Provide the [X, Y] coordinate of the cell's center where the given text is located.  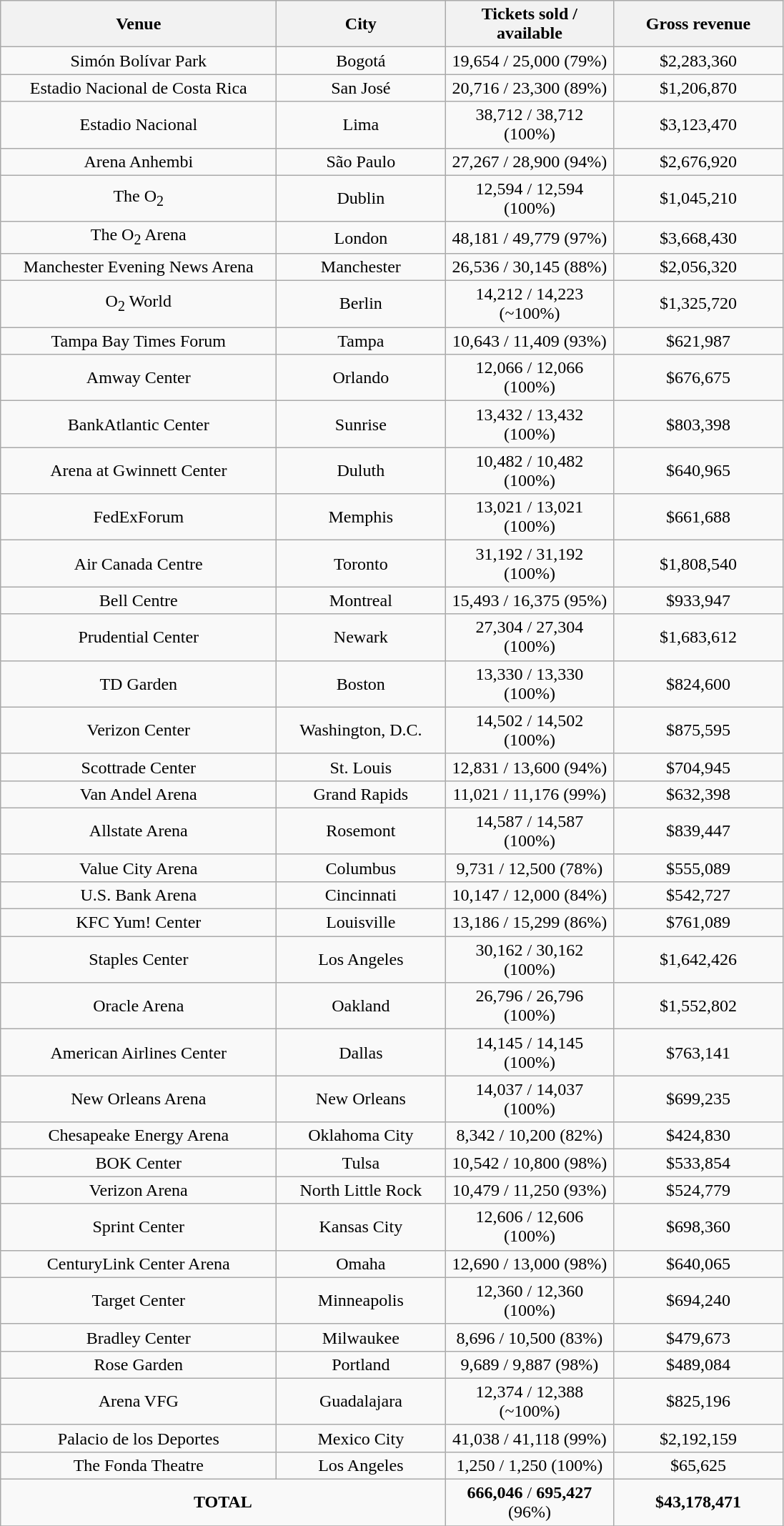
Manchester [361, 267]
10,542 / 10,800 (98%) [530, 1163]
12,690 / 13,000 (98%) [530, 1264]
Chesapeake Energy Arena [139, 1136]
Dallas [361, 1052]
Newark [361, 638]
38,712 / 38,712 (100%) [530, 124]
$933,947 [698, 600]
Simón Bolívar Park [139, 61]
Tulsa [361, 1163]
Prudential Center [139, 638]
Tampa Bay Times Forum [139, 341]
$1,325,720 [698, 304]
Memphis [361, 517]
$803,398 [698, 425]
$875,595 [698, 730]
12,066 / 12,066 (100%) [530, 377]
U.S. Bank Arena [139, 895]
Arena VFG [139, 1401]
Rosemont [361, 831]
$1,552,802 [698, 1006]
$542,727 [698, 895]
13,186 / 15,299 (86%) [530, 923]
$763,141 [698, 1052]
19,654 / 25,000 (79%) [530, 61]
31,192 / 31,192 (100%) [530, 563]
TOTAL [223, 1502]
Tickets sold / available [530, 24]
8,342 / 10,200 (82%) [530, 1136]
$676,675 [698, 377]
Air Canada Centre [139, 563]
30,162 / 30,162 (100%) [530, 959]
$2,283,360 [698, 61]
48,181 / 49,779 (97%) [530, 237]
$2,676,920 [698, 162]
Montreal [361, 600]
Oakland [361, 1006]
Bell Centre [139, 600]
Cincinnati [361, 895]
San José [361, 88]
$555,089 [698, 868]
Washington, D.C. [361, 730]
$621,987 [698, 341]
KFC Yum! Center [139, 923]
Rose Garden [139, 1364]
$479,673 [698, 1337]
27,304 / 27,304 (100%) [530, 638]
North Little Rock [361, 1190]
$640,065 [698, 1264]
27,267 / 28,900 (94%) [530, 162]
Estadio Nacional [139, 124]
Verizon Center [139, 730]
Boston [361, 683]
American Airlines Center [139, 1052]
TD Garden [139, 683]
Allstate Arena [139, 831]
10,147 / 12,000 (84%) [530, 895]
14,212 / 14,223 (~100%) [530, 304]
New Orleans [361, 1099]
11,021 / 11,176 (99%) [530, 794]
$424,830 [698, 1136]
Value City Arena [139, 868]
$3,123,470 [698, 124]
$3,668,430 [698, 237]
$1,683,612 [698, 638]
Arena Anhembi [139, 162]
Target Center [139, 1301]
15,493 / 16,375 (95%) [530, 600]
10,482 / 10,482 (100%) [530, 470]
14,037 / 14,037 (100%) [530, 1099]
$65,625 [698, 1465]
Amway Center [139, 377]
$43,178,471 [698, 1502]
13,330 / 13,330 (100%) [530, 683]
$632,398 [698, 794]
$694,240 [698, 1301]
Omaha [361, 1264]
$1,808,540 [698, 563]
26,536 / 30,145 (88%) [530, 267]
Louisville [361, 923]
CenturyLink Center Arena [139, 1264]
10,643 / 11,409 (93%) [530, 341]
Staples Center [139, 959]
Oklahoma City [361, 1136]
14,145 / 14,145 (100%) [530, 1052]
BankAtlantic Center [139, 425]
666,046 / 695,427 (96%) [530, 1502]
$761,089 [698, 923]
Gross revenue [698, 24]
$839,447 [698, 831]
São Paulo [361, 162]
$640,965 [698, 470]
20,716 / 23,300 (89%) [530, 88]
$1,045,210 [698, 199]
12,374 / 12,388 (~100%) [530, 1401]
Portland [361, 1364]
Columbus [361, 868]
The O2 Arena [139, 237]
Duluth [361, 470]
Van Andel Arena [139, 794]
London [361, 237]
$1,206,870 [698, 88]
Verizon Arena [139, 1190]
Palacio de los Deportes [139, 1438]
Tampa [361, 341]
$661,688 [698, 517]
Manchester Evening News Arena [139, 267]
13,432 / 13,432 (100%) [530, 425]
$704,945 [698, 767]
14,587 / 14,587 (100%) [530, 831]
Grand Rapids [361, 794]
$699,235 [698, 1099]
FedExForum [139, 517]
12,606 / 12,606 (100%) [530, 1227]
Kansas City [361, 1227]
9,731 / 12,500 (78%) [530, 868]
$824,600 [698, 683]
10,479 / 11,250 (93%) [530, 1190]
City [361, 24]
The Fonda Theatre [139, 1465]
Minneapolis [361, 1301]
Estadio Nacional de Costa Rica [139, 88]
Lima [361, 124]
12,360 / 12,360 (100%) [530, 1301]
Sprint Center [139, 1227]
$2,056,320 [698, 267]
New Orleans Arena [139, 1099]
$489,084 [698, 1364]
$1,642,426 [698, 959]
Mexico City [361, 1438]
BOK Center [139, 1163]
14,502 / 14,502 (100%) [530, 730]
Scottrade Center [139, 767]
8,696 / 10,500 (83%) [530, 1337]
41,038 / 41,118 (99%) [530, 1438]
The O2 [139, 199]
Guadalajara [361, 1401]
Toronto [361, 563]
12,831 / 13,600 (94%) [530, 767]
$533,854 [698, 1163]
9,689 / 9,887 (98%) [530, 1364]
Milwaukee [361, 1337]
Berlin [361, 304]
O2 World [139, 304]
Dublin [361, 199]
Sunrise [361, 425]
$825,196 [698, 1401]
Arena at Gwinnett Center [139, 470]
$524,779 [698, 1190]
12,594 / 12,594 (100%) [530, 199]
Bradley Center [139, 1337]
Oracle Arena [139, 1006]
Bogotá [361, 61]
$698,360 [698, 1227]
Venue [139, 24]
1,250 / 1,250 (100%) [530, 1465]
$2,192,159 [698, 1438]
St. Louis [361, 767]
Orlando [361, 377]
26,796 / 26,796 (100%) [530, 1006]
13,021 / 13,021 (100%) [530, 517]
